Scan for the cell matching the given text and deliver its (X, Y) coordinate at center. 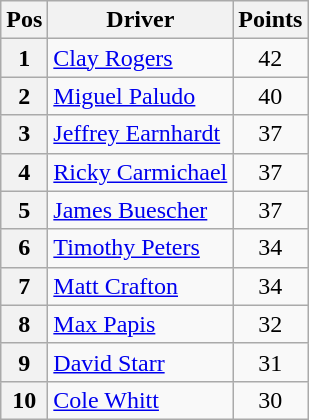
Cole Whitt (140, 400)
32 (270, 324)
42 (270, 58)
Clay Rogers (140, 58)
Points (270, 20)
Ricky Carmichael (140, 172)
1 (24, 58)
James Buescher (140, 210)
2 (24, 96)
Driver (140, 20)
6 (24, 248)
9 (24, 362)
Matt Crafton (140, 286)
Jeffrey Earnhardt (140, 134)
10 (24, 400)
Miguel Paludo (140, 96)
31 (270, 362)
40 (270, 96)
David Starr (140, 362)
Pos (24, 20)
3 (24, 134)
Max Papis (140, 324)
7 (24, 286)
Timothy Peters (140, 248)
5 (24, 210)
4 (24, 172)
8 (24, 324)
30 (270, 400)
